From the cell containing the given text, extract its center point as (X, Y) coordinate. 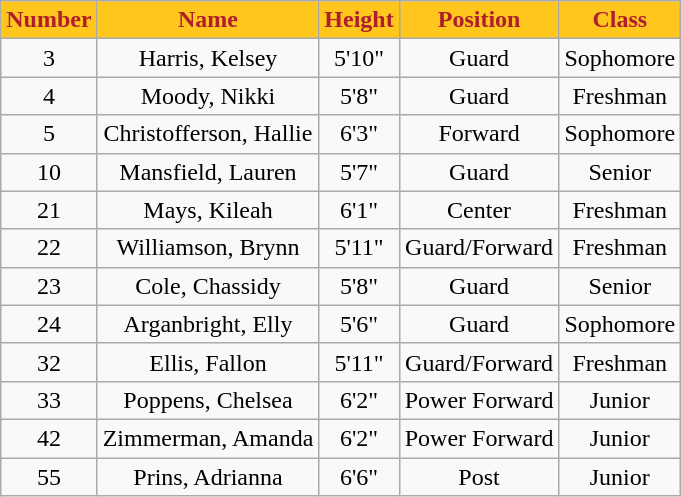
Moody, Nikki (208, 96)
Ellis, Fallon (208, 362)
33 (49, 400)
Cole, Chassidy (208, 286)
5'7" (359, 172)
Name (208, 20)
Mansfield, Lauren (208, 172)
Williamson, Brynn (208, 248)
Height (359, 20)
22 (49, 248)
6'6" (359, 477)
Prins, Adrianna (208, 477)
32 (49, 362)
3 (49, 58)
23 (49, 286)
Arganbright, Elly (208, 324)
21 (49, 210)
24 (49, 324)
5 (49, 134)
5'6" (359, 324)
6'3" (359, 134)
Poppens, Chelsea (208, 400)
Number (49, 20)
55 (49, 477)
10 (49, 172)
Post (479, 477)
Christofferson, Hallie (208, 134)
5'10" (359, 58)
6'1" (359, 210)
Center (479, 210)
Zimmerman, Amanda (208, 438)
Harris, Kelsey (208, 58)
4 (49, 96)
42 (49, 438)
Forward (479, 134)
Mays, Kileah (208, 210)
Class (620, 20)
Position (479, 20)
